Locate the cell with the specified text and output its [X, Y] center coordinate. 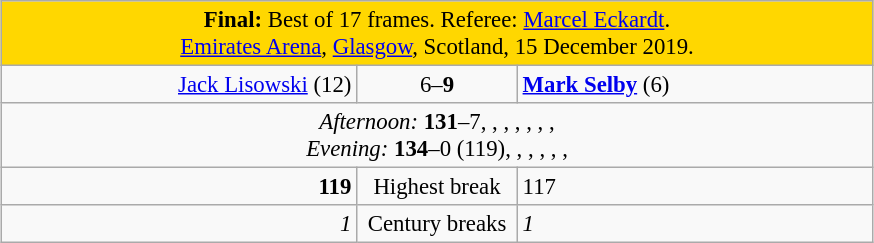
Century breaks [438, 224]
Mark Selby (6) [695, 85]
Highest break [438, 187]
Jack Lisowski (12) [179, 85]
Afternoon: 131–7, , , , , , , Evening: 134–0 (119), , , , , , [437, 136]
119 [179, 187]
6–9 [438, 85]
Final: Best of 17 frames. Referee: Marcel Eckardt.Emirates Arena, Glasgow, Scotland, 15 December 2019. [437, 34]
117 [695, 187]
